From the cell containing the given text, extract its center point as (x, y) coordinate. 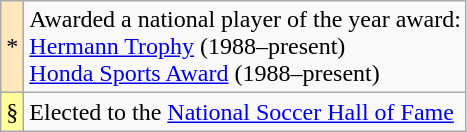
Elected to the National Soccer Hall of Fame (246, 112)
Awarded a national player of the year award:Hermann Trophy (1988–present)Honda Sports Award (1988–present) (246, 47)
* (12, 47)
§ (12, 112)
